Extract the [X, Y] coordinate from the center of the cell holding the provided text.  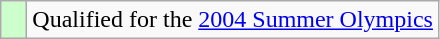
Qualified for the 2004 Summer Olympics [233, 20]
